Extract the (x, y) coordinate from the center of the cell holding the provided text.  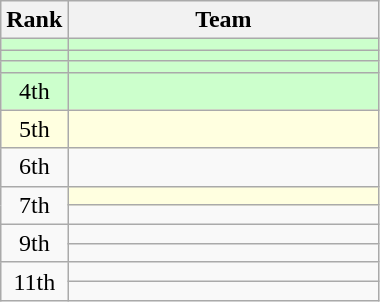
11th (34, 281)
4th (34, 91)
Rank (34, 20)
6th (34, 167)
5th (34, 129)
7th (34, 205)
9th (34, 243)
Team (224, 20)
